Extract the (x, y) coordinate from the center of the cell holding the provided text.  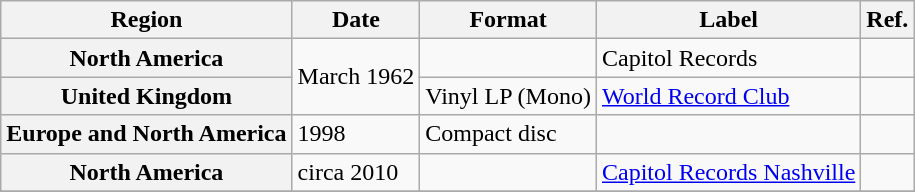
Compact disc (508, 134)
Region (146, 20)
United Kingdom (146, 96)
Label (728, 20)
Europe and North America (146, 134)
Ref. (888, 20)
Format (508, 20)
1998 (356, 134)
March 1962 (356, 77)
Vinyl LP (Mono) (508, 96)
Capitol Records (728, 58)
World Record Club (728, 96)
circa 2010 (356, 172)
Date (356, 20)
Capitol Records Nashville (728, 172)
